Determine the [x, y] coordinate at the center of the cell enclosing the given text.  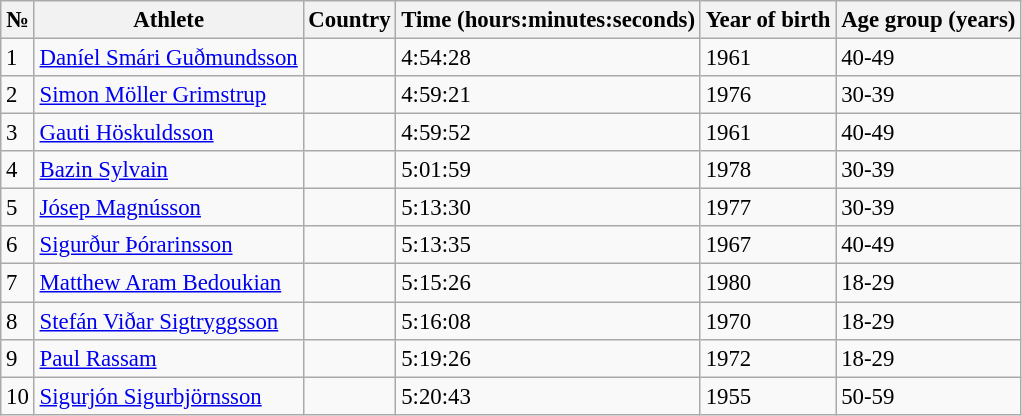
Jósep Magnússon [168, 208]
2 [18, 95]
5:15:26 [548, 283]
9 [18, 358]
Gauti Höskuldsson [168, 133]
4 [18, 170]
4:59:21 [548, 95]
5:13:35 [548, 245]
Age group (years) [928, 20]
50-59 [928, 396]
4:59:52 [548, 133]
1967 [768, 245]
№ [18, 20]
Sigurður Þórarinsson [168, 245]
Paul Rassam [168, 358]
1976 [768, 95]
6 [18, 245]
Athlete [168, 20]
1980 [768, 283]
Country [350, 20]
5 [18, 208]
5:13:30 [548, 208]
10 [18, 396]
1977 [768, 208]
1972 [768, 358]
5:19:26 [548, 358]
Stefán Viðar Sigtryggsson [168, 321]
1955 [768, 396]
7 [18, 283]
3 [18, 133]
4:54:28 [548, 58]
Matthew Aram Bedoukian [168, 283]
Time (hours:minutes:seconds) [548, 20]
Sigurjón Sigurbjörnsson [168, 396]
Daníel Smári Guðmundsson [168, 58]
8 [18, 321]
Year of birth [768, 20]
5:20:43 [548, 396]
1970 [768, 321]
5:16:08 [548, 321]
1 [18, 58]
5:01:59 [548, 170]
Bazin Sylvain [168, 170]
Simon Möller Grimstrup [168, 95]
1978 [768, 170]
